Locate the cell with the specified text and output its [X, Y] center coordinate. 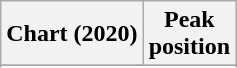
Peakposition [189, 34]
Chart (2020) [72, 34]
